From the cell containing the given text, extract its center point as (x, y) coordinate. 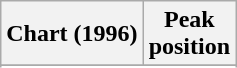
Chart (1996) (72, 34)
Peakposition (189, 34)
